Pinpoint the cell where the given text exists, returning its (X, Y) midpoint coordinate. 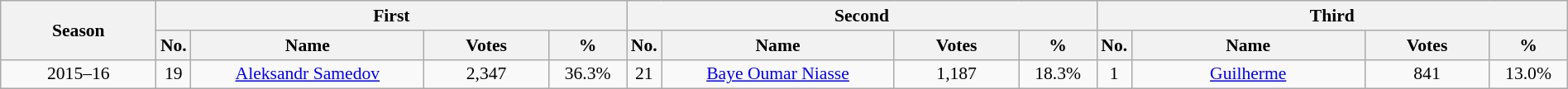
Baye Oumar Niasse (778, 74)
13.0% (1528, 74)
36.3% (587, 74)
Aleksandr Samedov (308, 74)
1,187 (956, 74)
Third (1331, 16)
Second (862, 16)
2015–16 (79, 74)
1 (1114, 74)
Season (79, 30)
19 (174, 74)
841 (1427, 74)
21 (644, 74)
First (392, 16)
Guilherme (1248, 74)
2,347 (486, 74)
18.3% (1058, 74)
